Search for the cell housing the specified text and yield its (X, Y) center coordinate. 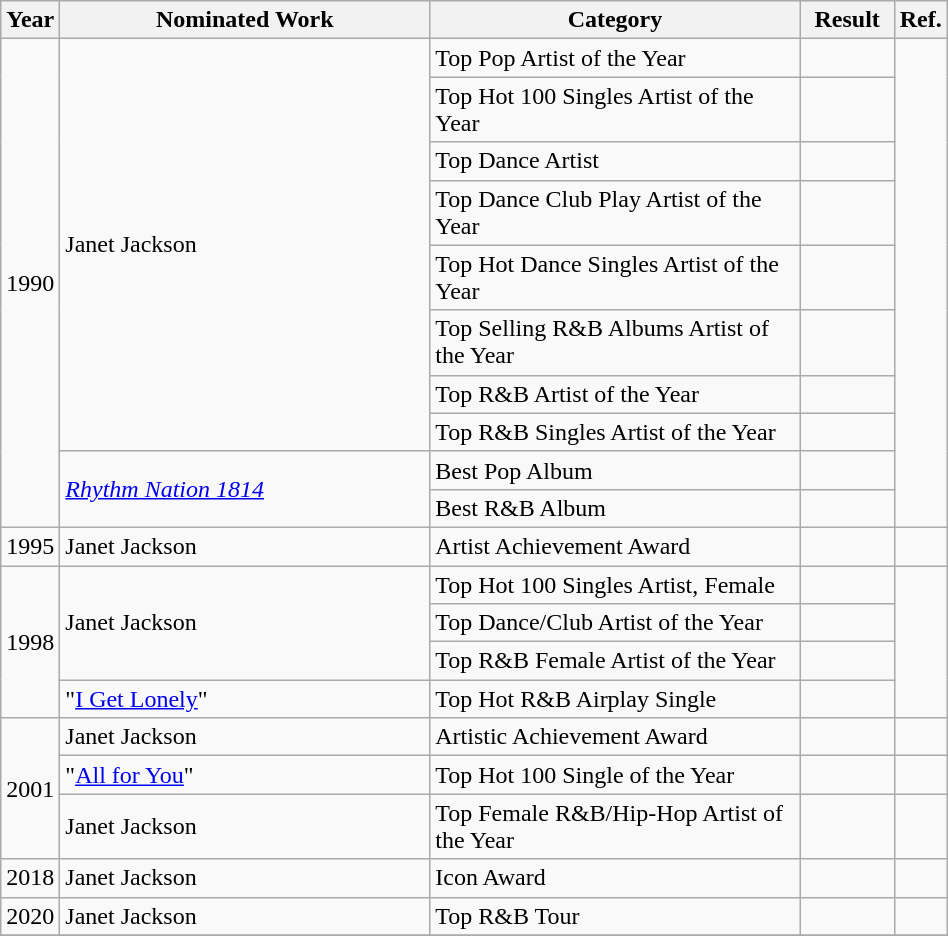
Top Hot 100 Singles Artist of the Year (615, 110)
2018 (30, 878)
Category (615, 20)
Top Dance Artist (615, 161)
Top R&B Singles Artist of the Year (615, 432)
Best Pop Album (615, 470)
Top Hot 100 Single of the Year (615, 775)
Artistic Achievement Award (615, 737)
Artist Achievement Award (615, 546)
Top Hot R&B Airplay Single (615, 699)
Top Dance/Club Artist of the Year (615, 623)
Best R&B Album (615, 508)
Top Pop Artist of the Year (615, 58)
Year (30, 20)
1998 (30, 642)
Top R&B Artist of the Year (615, 394)
Ref. (920, 20)
1995 (30, 546)
"All for You" (245, 775)
Result (847, 20)
Top R&B Female Artist of the Year (615, 661)
2001 (30, 788)
Top Hot Dance Singles Artist of the Year (615, 278)
Rhythm Nation 1814 (245, 489)
Nominated Work (245, 20)
Icon Award (615, 878)
2020 (30, 916)
Top Dance Club Play Artist of the Year (615, 212)
"I Get Lonely" (245, 699)
Top Selling R&B Albums Artist of the Year (615, 342)
Top Hot 100 Singles Artist, Female (615, 585)
Top Female R&B/Hip-Hop Artist of the Year (615, 826)
Top R&B Tour (615, 916)
1990 (30, 284)
